Extract the (X, Y) coordinate from the center of the cell holding the provided text.  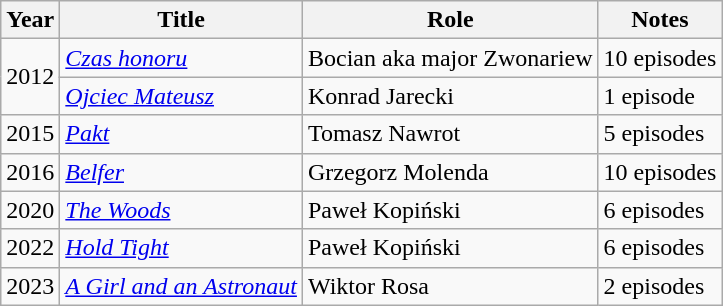
Wiktor Rosa (450, 286)
Year (30, 20)
2020 (30, 210)
Tomasz Nawrot (450, 134)
2012 (30, 77)
2 episodes (660, 286)
The Woods (182, 210)
5 episodes (660, 134)
2022 (30, 248)
Hold Tight (182, 248)
2016 (30, 172)
Bocian aka major Zwonariew (450, 58)
Notes (660, 20)
Pakt (182, 134)
Grzegorz Molenda (450, 172)
Belfer (182, 172)
Ojciec Mateusz (182, 96)
Role (450, 20)
2015 (30, 134)
Czas honoru (182, 58)
2023 (30, 286)
Konrad Jarecki (450, 96)
A Girl and an Astronaut (182, 286)
1 episode (660, 96)
Title (182, 20)
